Capture the cell that displays the provided text and extract its (X, Y) central coordinate. 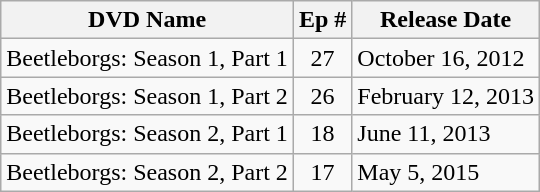
Beetleborgs: Season 2, Part 1 (148, 134)
Release Date (446, 20)
27 (322, 58)
May 5, 2015 (446, 172)
Ep # (322, 20)
Beetleborgs: Season 2, Part 2 (148, 172)
26 (322, 96)
DVD Name (148, 20)
February 12, 2013 (446, 96)
Beetleborgs: Season 1, Part 2 (148, 96)
June 11, 2013 (446, 134)
October 16, 2012 (446, 58)
Beetleborgs: Season 1, Part 1 (148, 58)
18 (322, 134)
17 (322, 172)
